Search for the cell housing the specified text and yield its [x, y] center coordinate. 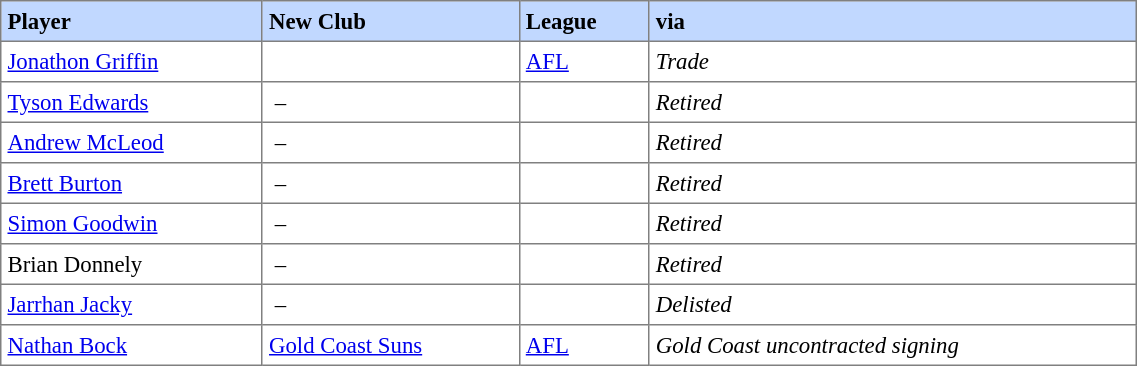
Player [132, 21]
Simon Goodwin [132, 223]
Gold Coast Suns [390, 345]
Jarrhan Jacky [132, 304]
Trade [893, 61]
New Club [390, 21]
Delisted [893, 304]
Nathan Bock [132, 345]
via [893, 21]
Jonathon Griffin [132, 61]
Tyson Edwards [132, 102]
Gold Coast uncontracted signing [893, 345]
Brett Burton [132, 183]
League [584, 21]
Brian Donnely [132, 264]
Andrew McLeod [132, 142]
